Extract the [X, Y] coordinate from the center of the cell holding the provided text.  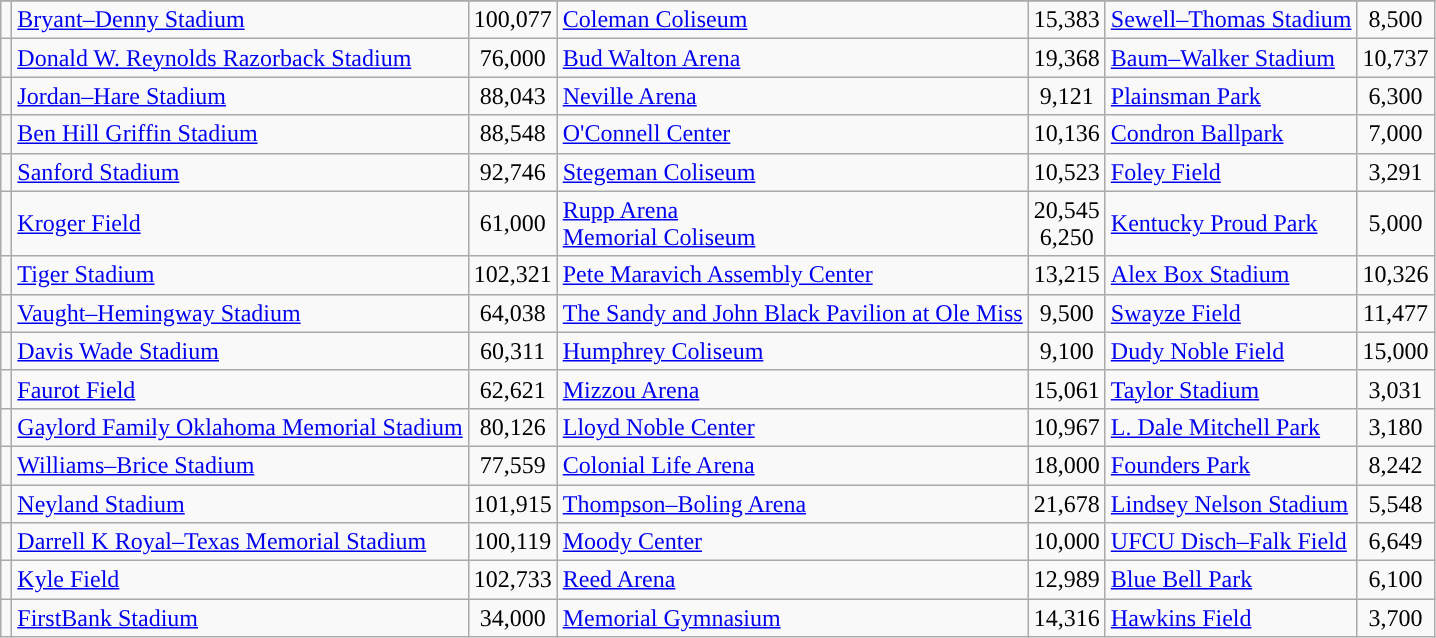
Gaylord Family Oklahoma Memorial Stadium [240, 427]
9,100 [1066, 351]
12,989 [1066, 580]
Lindsey Nelson Stadium [1231, 503]
76,000 [512, 58]
18,000 [1066, 465]
77,559 [512, 465]
6,100 [1396, 580]
Colonial Life Arena [792, 465]
7,000 [1396, 134]
8,242 [1396, 465]
Foley Field [1231, 172]
The Sandy and John Black Pavilion at Ole Miss [792, 313]
19,368 [1066, 58]
64,038 [512, 313]
Stegeman Coliseum [792, 172]
100,077 [512, 20]
Alex Box Stadium [1231, 275]
Pete Maravich Assembly Center [792, 275]
Kroger Field [240, 224]
5,548 [1396, 503]
UFCU Disch–Falk Field [1231, 542]
L. Dale Mitchell Park [1231, 427]
Kyle Field [240, 580]
15,061 [1066, 389]
Vaught–Hemingway Stadium [240, 313]
3,700 [1396, 618]
5,000 [1396, 224]
Founders Park [1231, 465]
Hawkins Field [1231, 618]
62,621 [512, 389]
Sewell–Thomas Stadium [1231, 20]
Davis Wade Stadium [240, 351]
9,500 [1066, 313]
Neville Arena [792, 96]
11,477 [1396, 313]
8,500 [1396, 20]
Reed Arena [792, 580]
15,000 [1396, 351]
10,326 [1396, 275]
9,121 [1066, 96]
92,746 [512, 172]
Mizzou Arena [792, 389]
Thompson–Boling Arena [792, 503]
10,967 [1066, 427]
Swayze Field [1231, 313]
Williams–Brice Stadium [240, 465]
10,000 [1066, 542]
6,649 [1396, 542]
10,523 [1066, 172]
Bud Walton Arena [792, 58]
Jordan–Hare Stadium [240, 96]
Kentucky Proud Park [1231, 224]
10,136 [1066, 134]
FirstBank Stadium [240, 618]
Bryant–Denny Stadium [240, 20]
3,031 [1396, 389]
Lloyd Noble Center [792, 427]
Taylor Stadium [1231, 389]
Sanford Stadium [240, 172]
102,321 [512, 275]
Donald W. Reynolds Razorback Stadium [240, 58]
Tiger Stadium [240, 275]
Rupp ArenaMemorial Coliseum [792, 224]
O'Connell Center [792, 134]
20,5456,250 [1066, 224]
13,215 [1066, 275]
Ben Hill Griffin Stadium [240, 134]
80,126 [512, 427]
3,291 [1396, 172]
Blue Bell Park [1231, 580]
3,180 [1396, 427]
21,678 [1066, 503]
Humphrey Coliseum [792, 351]
Plainsman Park [1231, 96]
Coleman Coliseum [792, 20]
Baum–Walker Stadium [1231, 58]
6,300 [1396, 96]
88,043 [512, 96]
Dudy Noble Field [1231, 351]
10,737 [1396, 58]
Condron Ballpark [1231, 134]
Neyland Stadium [240, 503]
60,311 [512, 351]
102,733 [512, 580]
61,000 [512, 224]
Darrell K Royal–Texas Memorial Stadium [240, 542]
14,316 [1066, 618]
34,000 [512, 618]
Memorial Gymnasium [792, 618]
15,383 [1066, 20]
Moody Center [792, 542]
Faurot Field [240, 389]
88,548 [512, 134]
101,915 [512, 503]
100,119 [512, 542]
